Detect which cell encompasses the target text, then output its (X, Y) center coordinate. 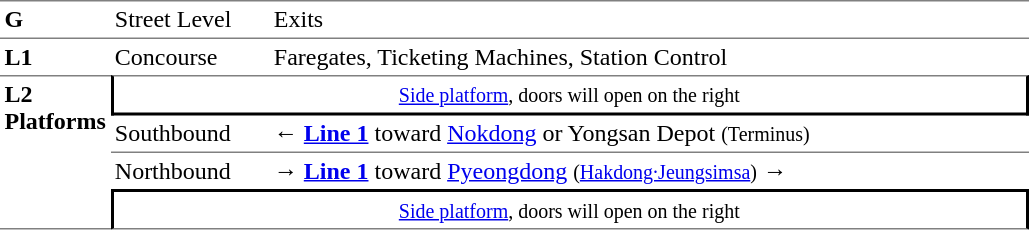
L2Platforms (55, 152)
L1 (55, 57)
← Line 1 toward Nokdong or Yongsan Depot (Terminus) (648, 135)
Southbound (190, 135)
Exits (648, 20)
→ Line 1 toward Pyeongdong (Hakdong·Jeungsimsa) → (648, 171)
Faregates, Ticketing Machines, Station Control (648, 57)
Concourse (190, 57)
G (55, 20)
Northbound (190, 171)
Street Level (190, 20)
